Determine the [X, Y] coordinate at the center of the cell enclosing the given text.  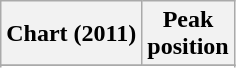
Chart (2011) [72, 34]
Peakposition [188, 34]
